Pinpoint the cell where the given text exists, returning its (X, Y) midpoint coordinate. 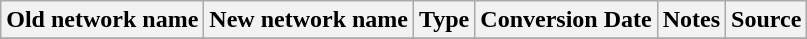
Old network name (102, 20)
Source (766, 20)
New network name (309, 20)
Conversion Date (566, 20)
Type (444, 20)
Notes (691, 20)
